Return [X, Y] of the center of cell containing provided text 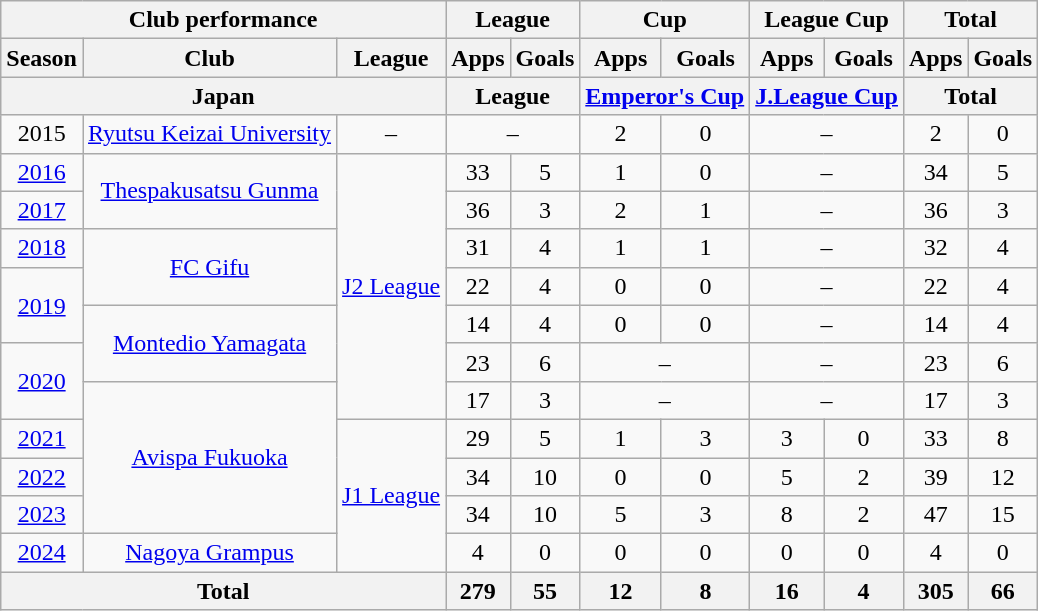
J.League Cup [827, 96]
2024 [42, 553]
31 [478, 248]
2021 [42, 438]
15 [1003, 515]
39 [935, 477]
305 [935, 591]
29 [478, 438]
Ryutsu Keizai University [209, 134]
55 [545, 591]
J1 League [392, 495]
2018 [42, 248]
Season [42, 58]
Nagoya Grampus [209, 553]
2017 [42, 210]
Japan [224, 96]
2020 [42, 381]
2023 [42, 515]
Club performance [224, 20]
Club [209, 58]
League Cup [827, 20]
279 [478, 591]
2019 [42, 305]
Thespakusatsu Gunma [209, 191]
J2 League [392, 286]
FC Gifu [209, 267]
Avispa Fukuoka [209, 457]
Montedio Yamagata [209, 343]
2022 [42, 477]
Emperor's Cup [665, 96]
47 [935, 515]
Cup [665, 20]
2015 [42, 134]
16 [787, 591]
32 [935, 248]
2016 [42, 172]
66 [1003, 591]
